Detect which cell encompasses the target text, then output its [x, y] center coordinate. 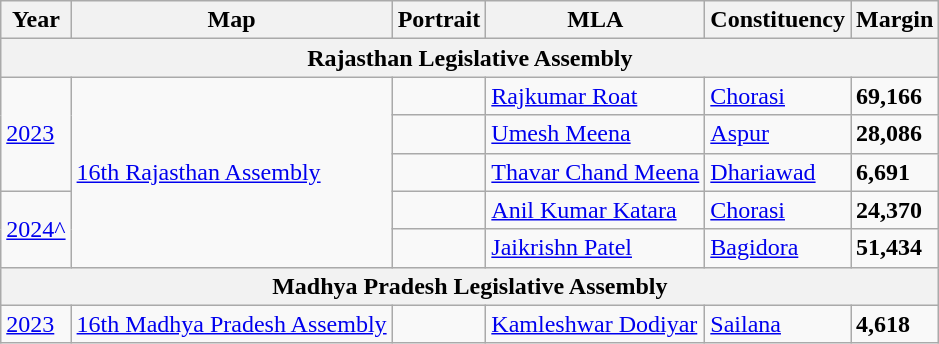
Anil Kumar Katara [596, 210]
Year [36, 20]
Aspur [778, 134]
28,086 [895, 134]
Jaikrishn Patel [596, 248]
MLA [596, 20]
69,166 [895, 96]
16th Madhya Pradesh Assembly [232, 324]
Sailana [778, 324]
Madhya Pradesh Legislative Assembly [470, 286]
Map [232, 20]
Bagidora [778, 248]
51,434 [895, 248]
Thavar Chand Meena [596, 172]
16th Rajasthan Assembly [232, 172]
Umesh Meena [596, 134]
4,618 [895, 324]
24,370 [895, 210]
Rajasthan Legislative Assembly [470, 58]
Constituency [778, 20]
6,691 [895, 172]
Dhariawad [778, 172]
Portrait [439, 20]
Rajkumar Roat [596, 96]
Margin [895, 20]
Kamleshwar Dodiyar [596, 324]
2024^ [36, 229]
